Provide the (X, Y) coordinate of the cell's center where the given text is located.  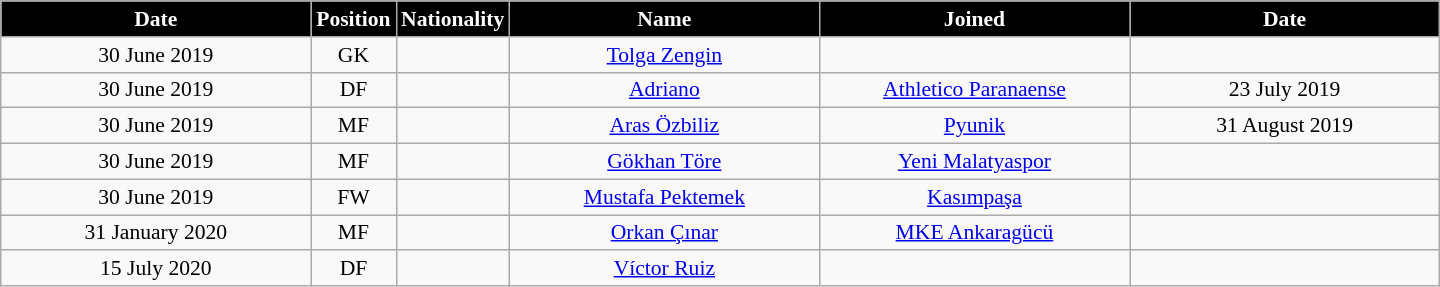
Gökhan Töre (664, 162)
Joined (974, 19)
Name (664, 19)
MKE Ankaragücü (974, 233)
15 July 2020 (156, 269)
23 July 2019 (1285, 90)
Pyunik (974, 126)
Kasımpaşa (974, 197)
GK (354, 55)
Yeni Malatyaspor (974, 162)
Position (354, 19)
Víctor Ruiz (664, 269)
Nationality (452, 19)
31 January 2020 (156, 233)
Athletico Paranaense (974, 90)
31 August 2019 (1285, 126)
FW (354, 197)
Mustafa Pektemek (664, 197)
Orkan Çınar (664, 233)
Tolga Zengin (664, 55)
Adriano (664, 90)
Aras Özbiliz (664, 126)
